Search for the cell housing the specified text and yield its [x, y] center coordinate. 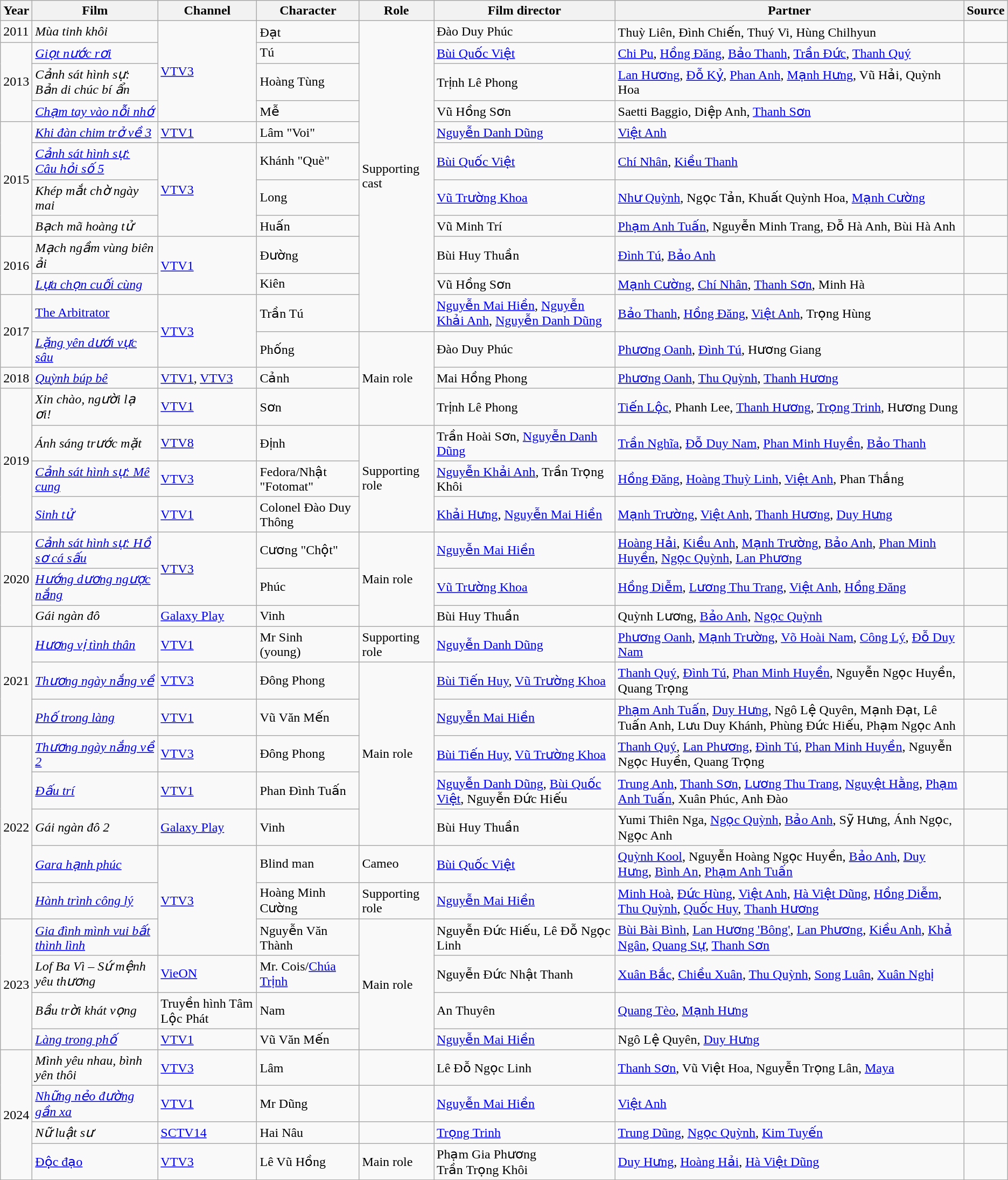
Yumi Thiên Nga, Ngọc Quỳnh, Bảo Anh, Sỹ Hưng, Ánh Ngọc, Ngọc Anh [789, 827]
Phương Oanh, Mạnh Trường, Võ Hoài Nam, Công Lý, Đỗ Duy Nam [789, 644]
VieON [207, 974]
Đấu trí [95, 791]
Cương "Chột" [308, 550]
Lof Ba Vì – Sứ mệnh yêu thương [95, 974]
SCTV14 [207, 1133]
Phố trong làng [95, 717]
Tú [308, 53]
Sơn [308, 407]
Xuân Bắc, Chiều Xuân, Thu Quỳnh, Song Luân, Xuân Nghị [789, 974]
Lặng yên dưới vực sâu [95, 349]
Khánh "Què" [308, 161]
Thương ngày nắng về 2 [95, 754]
Hương vị tình thân [95, 644]
Bầu trời khát vọng [95, 1010]
Nguyễn Danh Dũng, Bùi Quốc Việt, Nguyễn Đức Hiếu [524, 791]
Mạnh Trường, Việt Anh, Thanh Hương, Duy Hưng [789, 514]
Mr. Cois/Chúa Trịnh [308, 974]
Cameo [396, 864]
Đạt [308, 32]
Mr Dũng [308, 1104]
Hướng dương ngược nắng [95, 586]
Nữ luật sư [95, 1133]
Mạnh Cường, Chí Nhân, Thanh Sơn, Minh Hà [789, 284]
2024 [16, 1115]
Lan Hương, Đỗ Kỷ, Phan Anh, Mạnh Hưng, Vũ Hải, Quỳnh Hoa [789, 82]
VTV1, VTV3 [207, 378]
Hồng Diễm, Lương Thu Trang, Việt Anh, Hồng Đăng [789, 586]
Trọng Trinh [524, 1133]
Chí Nhân, Kiều Thanh [789, 161]
Nguyễn Khải Anh, Trần Trọng Khôi [524, 479]
Year [16, 11]
Huấn [308, 226]
Quỳnh Kool, Nguyễn Hoàng Ngọc Huyền, Bảo Anh, Duy Hưng, Bình An, Phạm Anh Tuấn [789, 864]
Saetti Baggio, Diệp Anh, Thanh Sơn [789, 111]
Long [308, 197]
Mùa tinh khôi [95, 32]
The Arbitrator [95, 313]
2011 [16, 32]
VTV8 [207, 443]
Hoàng Hải, Kiều Anh, Mạnh Trường, Bảo Anh, Phan Minh Huyền, Ngọc Quỳnh, Lan Phương [789, 550]
2018 [16, 378]
Chi Pu, Hồng Đăng, Bảo Thanh, Trần Đức, Thanh Quý [789, 53]
2017 [16, 331]
Đường [308, 255]
Lê Đỗ Ngọc Linh [524, 1067]
Bùi Bài Bình, Lan Hương 'Bông', Lan Phương, Kiều Anh, Khả Ngân, Quang Sự, Thanh Sơn [789, 937]
2015 [16, 179]
Lựa chọn cuối cùng [95, 284]
Colonel Đào Duy Thông [308, 514]
Thanh Quý, Lan Phương, Đình Tú, Phan Minh Huyền, Nguyễn Ngọc Huyền, Quang Trọng [789, 754]
Khi đàn chim trở về 3 [95, 132]
Film director [524, 11]
Ánh sáng trước mặt [95, 443]
Partner [789, 11]
2013 [16, 82]
Khép mắt chờ ngày mai [95, 197]
Source [985, 11]
Giọt nước rơi [95, 53]
Những nẻo đường gần xa [95, 1104]
Trần Nghĩa, Đỗ Duy Nam, Phan Minh Huyền, Bảo Thanh [789, 443]
2022 [16, 827]
Phạm Anh Tuấn, Duy Hưng, Ngô Lệ Quyên, Mạnh Đạt, Lê Tuấn Anh, Lưu Duy Khánh, Phùng Đức Hiếu, Phạm Ngọc Anh [789, 717]
Tiến Lộc, Phanh Lee, Thanh Hương, Trọng Trinh, Hương Dung [789, 407]
Nguyễn Văn Thành [308, 937]
An Thuyên [524, 1010]
Trần Hoài Sơn, Nguyễn Danh Dũng [524, 443]
Gái ngàn đô 2 [95, 827]
Gia đình mình vui bất thình lình [95, 937]
Phương Oanh, Thu Quỳnh, Thanh Hương [789, 378]
Gái ngàn đô [95, 616]
Xin chào, người lạ ơi! [95, 407]
Cảnh sát hình sự: Bản di chúc bí ẩn [95, 82]
Thương ngày nắng về [95, 681]
Channel [207, 11]
Khải Hưng, Nguyễn Mai Hiền [524, 514]
Quỳnh búp bê [95, 378]
Ngô Lệ Quyên, Duy Hưng [789, 1039]
Supporting cast [396, 176]
Phống [308, 349]
Bạch mã hoàng tử [95, 226]
Cảnh sát hình sự: Mê cung [95, 479]
Duy Hưng, Hoàng Hải, Hà Việt Dũng [789, 1161]
Hoàng Tùng [308, 82]
Phúc [308, 586]
Trung Dũng, Ngọc Quỳnh, Kim Tuyến [789, 1133]
Trung Anh, Thanh Sơn, Lương Thu Trang, Nguyệt Hằng, Phạm Anh Tuấn, Xuân Phúc, Anh Đào [789, 791]
Mạch ngầm vùng biên ải [95, 255]
Chạm tay vào nỗi nhớ [95, 111]
Lê Vũ Hồng [308, 1161]
Nam [308, 1010]
Sinh tử [95, 514]
Gara hạnh phúc [95, 864]
Thanh Sơn, Vũ Việt Hoa, Nguyễn Trọng Lân, Maya [789, 1067]
Fedora/Nhật"Fotomat" [308, 479]
Cảnh sát hình sự: Câu hỏi số 5 [95, 161]
Truyền hình Tâm Lộc Phát [207, 1010]
Film [95, 11]
Hồng Đăng, Hoàng Thuỳ Linh, Việt Anh, Phan Thắng [789, 479]
Phạm Anh Tuấn, Nguyễn Minh Trang, Đỗ Hà Anh, Bùi Hà Anh [789, 226]
2021 [16, 681]
Character [308, 11]
Hành trình công lý [95, 900]
2019 [16, 460]
Độc đạo [95, 1161]
Hai Nâu [308, 1133]
Như Quỳnh, Ngọc Tản, Khuất Quỳnh Hoa, Mạnh Cường [789, 197]
Cảnh sát hình sự: Hồ sơ cá sấu [95, 550]
Lâm "Voi" [308, 132]
Cảnh [308, 378]
Mình yêu nhau, bình yên thôi [95, 1067]
Bảo Thanh, Hồng Đăng, Việt Anh, Trọng Hùng [789, 313]
Phan Đình Tuấn [308, 791]
Vũ Minh Trí [524, 226]
Blind man [308, 864]
Đình Tú, Bảo Anh [789, 255]
Phạm Gia PhươngTrần Trọng Khôi [524, 1161]
Mr Sinh(young) [308, 644]
Lâm [308, 1067]
Mễ [308, 111]
Quỳnh Lương, Bảo Anh, Ngọc Quỳnh [789, 616]
Minh Hoà, Đức Hùng, Việt Anh, Hà Việt Dũng, Hồng Diễm, Thu Quỳnh, Quốc Huy, Thanh Hương [789, 900]
Làng trong phố [95, 1039]
Nguyễn Đức Nhật Thanh [524, 974]
Quang Tèo, Mạnh Hưng [789, 1010]
Mai Hồng Phong [524, 378]
Định [308, 443]
2023 [16, 985]
Hoàng Minh Cường [308, 900]
Role [396, 11]
Trần Tú [308, 313]
Phương Oanh, Đình Tú, Hương Giang [789, 349]
2020 [16, 579]
Nguyễn Đức Hiếu, Lê Đỗ Ngọc Linh [524, 937]
Thuỳ Liên, Đình Chiến, Thuý Vi, Hùng Chilhyun [789, 32]
Thanh Quý, Đình Tú, Phan Minh Huyền, Nguyễn Ngọc Huyền, Quang Trọng [789, 681]
2016 [16, 266]
Kiên [308, 284]
Nguyễn Mai Hiền, Nguyễn Khải Anh, Nguyễn Danh Dũng [524, 313]
